Pinpoint the cell where the given text exists, returning its [x, y] midpoint coordinate. 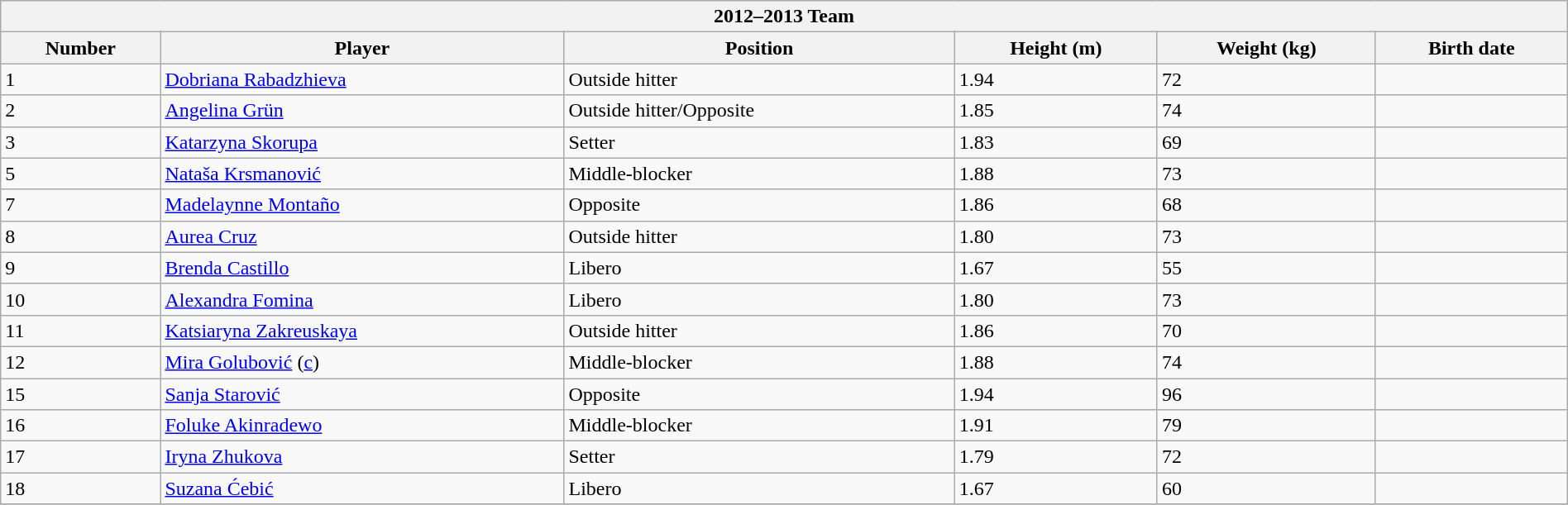
Sanja Starović [362, 394]
Player [362, 48]
8 [81, 236]
1.91 [1055, 426]
15 [81, 394]
2 [81, 111]
70 [1266, 331]
Outside hitter/Opposite [759, 111]
96 [1266, 394]
60 [1266, 488]
55 [1266, 268]
2012–2013 Team [784, 17]
Brenda Castillo [362, 268]
Weight (kg) [1266, 48]
Angelina Grün [362, 111]
Katsiaryna Zakreuskaya [362, 331]
Mira Golubović (c) [362, 362]
16 [81, 426]
Suzana Ćebić [362, 488]
68 [1266, 205]
Aurea Cruz [362, 236]
3 [81, 142]
10 [81, 299]
Katarzyna Skorupa [362, 142]
Height (m) [1055, 48]
Alexandra Fomina [362, 299]
69 [1266, 142]
1.79 [1055, 457]
9 [81, 268]
12 [81, 362]
1.85 [1055, 111]
17 [81, 457]
Iryna Zhukova [362, 457]
Madelaynne Montaño [362, 205]
Number [81, 48]
11 [81, 331]
1.83 [1055, 142]
5 [81, 174]
Position [759, 48]
Foluke Akinradewo [362, 426]
7 [81, 205]
18 [81, 488]
Dobriana Rabadzhieva [362, 79]
1 [81, 79]
79 [1266, 426]
Nataša Krsmanović [362, 174]
Birth date [1471, 48]
